Locate the cell with the specified text and output its (X, Y) center coordinate. 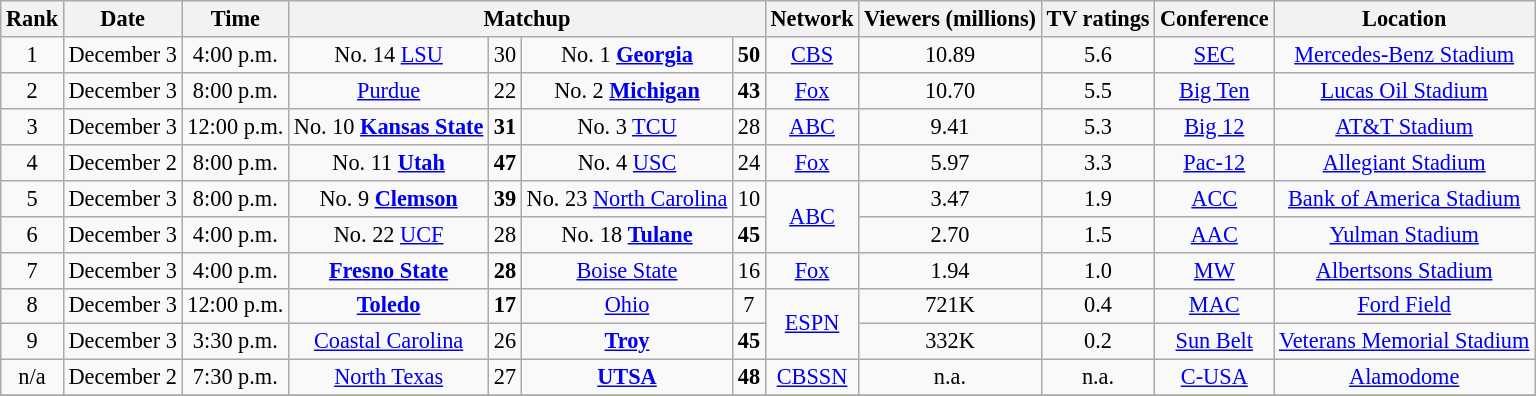
5.3 (1098, 126)
CBS (812, 55)
Ford Field (1404, 306)
Bank of America Stadium (1404, 198)
721K (950, 306)
UTSA (626, 378)
1.0 (1098, 270)
TV ratings (1098, 19)
Veterans Memorial Stadium (1404, 342)
10.70 (950, 90)
31 (506, 126)
22 (506, 90)
Location (1404, 19)
Network (812, 19)
Alamodome (1404, 378)
AAC (1214, 234)
n/a (32, 378)
43 (750, 90)
Sun Belt (1214, 342)
Date (122, 19)
Albertsons Stadium (1404, 270)
1.94 (950, 270)
7:30 p.m. (235, 378)
ACC (1214, 198)
332K (950, 342)
No. 22 UCF (389, 234)
Boise State (626, 270)
24 (750, 162)
26 (506, 342)
39 (506, 198)
Time (235, 19)
9 (32, 342)
8 (32, 306)
CBSSN (812, 378)
Fresno State (389, 270)
No. 23 North Carolina (626, 198)
47 (506, 162)
3.47 (950, 198)
No. 11 Utah (389, 162)
9.41 (950, 126)
3.3 (1098, 162)
1.5 (1098, 234)
2.70 (950, 234)
Matchup (528, 19)
Ohio (626, 306)
Lucas Oil Stadium (1404, 90)
MW (1214, 270)
C-USA (1214, 378)
Conference (1214, 19)
50 (750, 55)
10.89 (950, 55)
48 (750, 378)
5.5 (1098, 90)
1.9 (1098, 198)
Rank (32, 19)
No. 2 Michigan (626, 90)
Big Ten (1214, 90)
Big 12 (1214, 126)
Coastal Carolina (389, 342)
1 (32, 55)
MAC (1214, 306)
Pac-12 (1214, 162)
Allegiant Stadium (1404, 162)
10 (750, 198)
Mercedes-Benz Stadium (1404, 55)
30 (506, 55)
16 (750, 270)
Viewers (millions) (950, 19)
3 (32, 126)
SEC (1214, 55)
Toledo (389, 306)
2 (32, 90)
No. 10 Kansas State (389, 126)
Purdue (389, 90)
5.6 (1098, 55)
No. 3 TCU (626, 126)
Yulman Stadium (1404, 234)
No. 18 Tulane (626, 234)
4 (32, 162)
17 (506, 306)
6 (32, 234)
5 (32, 198)
Troy (626, 342)
AT&T Stadium (1404, 126)
0.2 (1098, 342)
No. 14 LSU (389, 55)
5.97 (950, 162)
ESPN (812, 324)
No. 1 Georgia (626, 55)
0.4 (1098, 306)
No. 9 Clemson (389, 198)
No. 4 USC (626, 162)
3:30 p.m. (235, 342)
27 (506, 378)
North Texas (389, 378)
